Return [X, Y] of the center of cell containing provided text 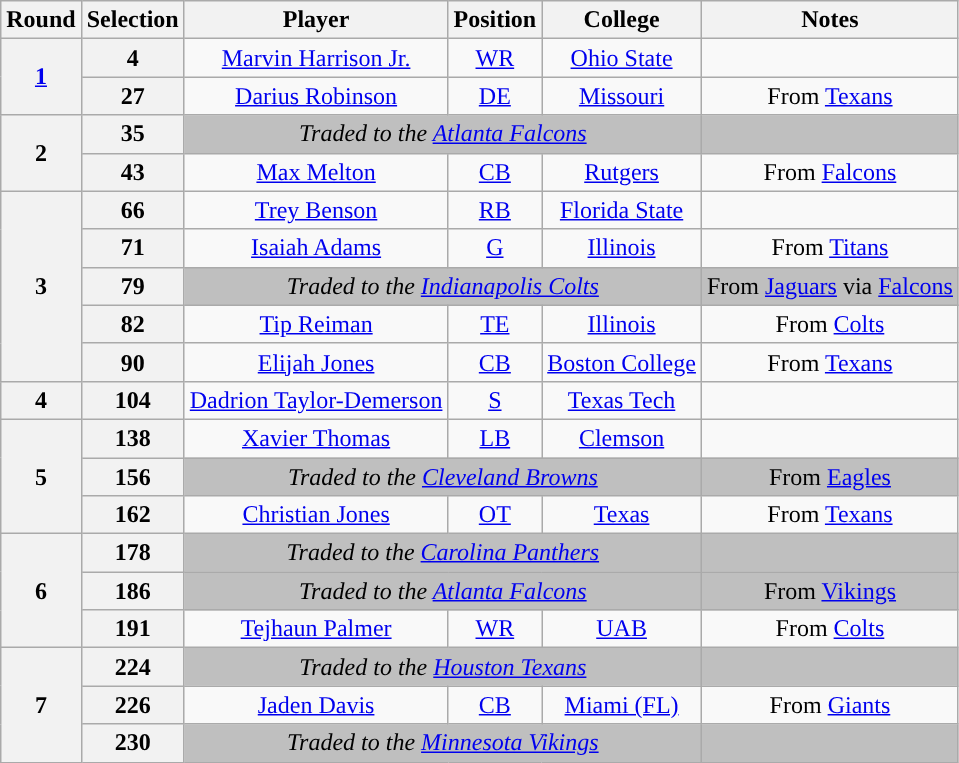
Elijah Jones [316, 362]
Christian Jones [316, 515]
191 [132, 629]
Missouri [622, 96]
Tip Reiman [316, 324]
Tejhaun Palmer [316, 629]
104 [132, 400]
Notes [830, 20]
186 [132, 591]
College [622, 20]
Ohio State [622, 58]
5 [41, 476]
From Vikings [830, 591]
2 [41, 153]
Rutgers [622, 172]
Dadrion Taylor-Demerson [316, 400]
Round [41, 20]
178 [132, 553]
6 [41, 591]
Clemson [622, 438]
Traded to the Minnesota Vikings [442, 743]
224 [132, 667]
From Giants [830, 705]
Marvin Harrison Jr. [316, 58]
Miami (FL) [622, 705]
3 [41, 286]
Traded to the Houston Texans [442, 667]
Texas Tech [622, 400]
From Eagles [830, 477]
Jaden Davis [316, 705]
43 [132, 172]
35 [132, 134]
66 [132, 210]
82 [132, 324]
UAB [622, 629]
OT [495, 515]
TE [495, 324]
Texas [622, 515]
138 [132, 438]
Boston College [622, 362]
G [495, 248]
S [495, 400]
Position [495, 20]
From Titans [830, 248]
Traded to the Carolina Panthers [442, 553]
156 [132, 477]
1 [41, 77]
Trey Benson [316, 210]
Player [316, 20]
Traded to the Indianapolis Colts [442, 286]
Darius Robinson [316, 96]
Max Melton [316, 172]
230 [132, 743]
7 [41, 705]
RB [495, 210]
226 [132, 705]
Selection [132, 20]
90 [132, 362]
Florida State [622, 210]
Isaiah Adams [316, 248]
79 [132, 286]
71 [132, 248]
Xavier Thomas [316, 438]
27 [132, 96]
Traded to the Cleveland Browns [442, 477]
From Jaguars via Falcons [830, 286]
DE [495, 96]
LB [495, 438]
From Falcons [830, 172]
162 [132, 515]
